Detect which cell encompasses the target text, then output its [x, y] center coordinate. 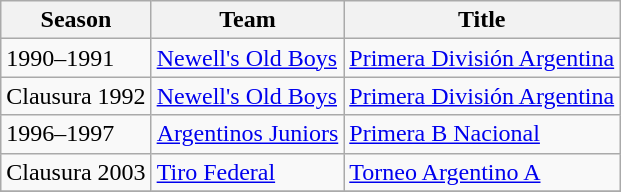
Argentinos Juniors [248, 134]
Clausura 2003 [76, 172]
1996–1997 [76, 134]
Tiro Federal [248, 172]
Title [482, 20]
Team [248, 20]
1990–1991 [76, 58]
Torneo Argentino A [482, 172]
Clausura 1992 [76, 96]
Season [76, 20]
Primera B Nacional [482, 134]
